Detect which cell encompasses the target text, then output its [X, Y] center coordinate. 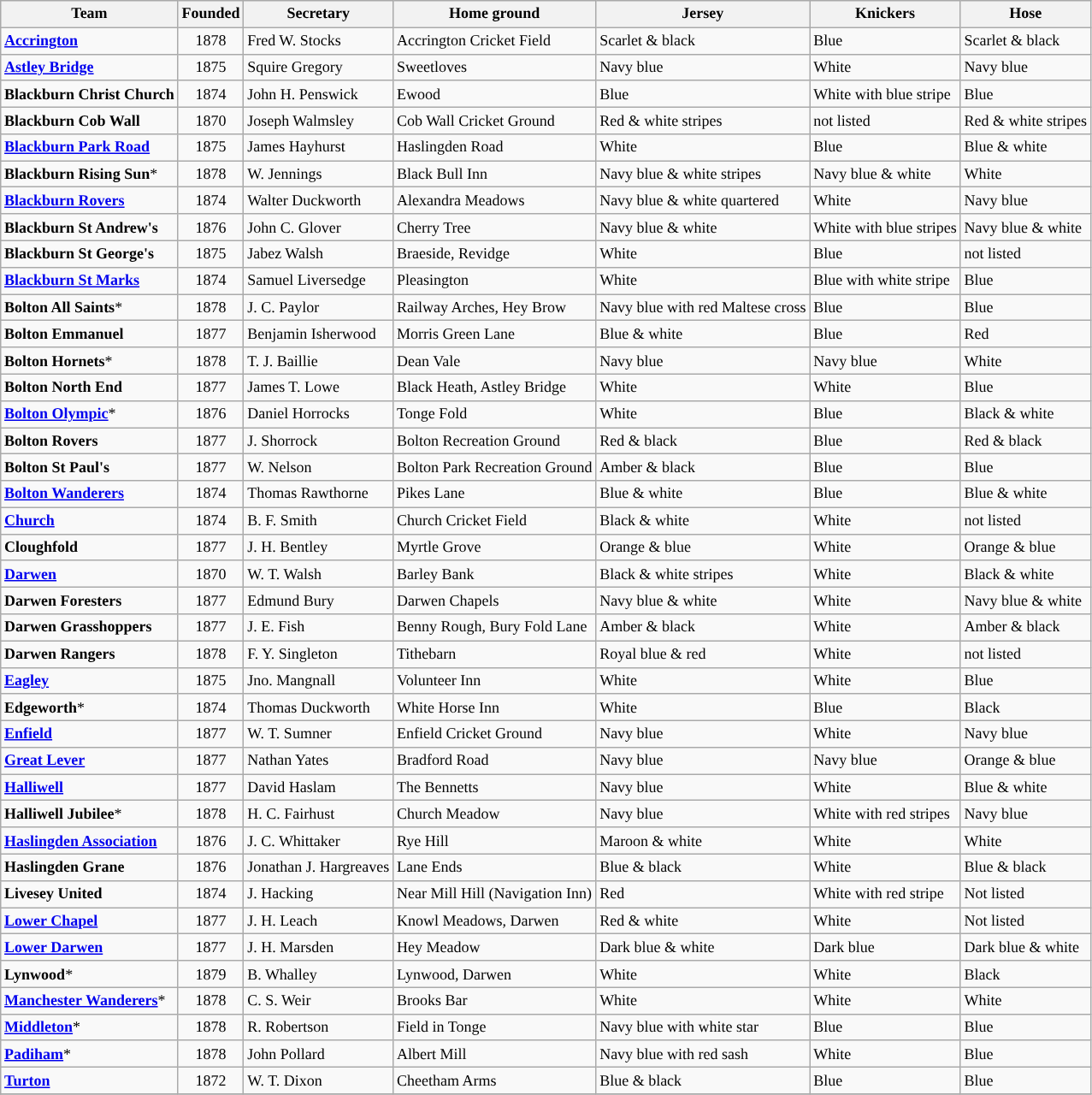
Darwen Chapels [494, 601]
Benny Rough, Bury Fold Lane [494, 628]
Knickers [885, 14]
Cheetham Arms [494, 1081]
Lynwood, Darwen [494, 974]
Darwen Foresters [89, 601]
Red & white [703, 920]
Blackburn St George's [89, 253]
John H. Penswick [318, 94]
J. C. Paylor [318, 308]
Blackburn Rovers [89, 200]
Turton [89, 1081]
Accrington [89, 41]
1879 [210, 974]
Church Meadow [494, 814]
Livesey United [89, 893]
Near Mill Hill (Navigation Inn) [494, 893]
Bradford Road [494, 761]
Great Lever [89, 761]
Bolton Olympic* [89, 414]
David Haslam [318, 787]
Braeside, Revidge [494, 253]
Halliwell Jubilee* [89, 814]
Railway Arches, Hey Brow [494, 308]
White with blue stripes [885, 228]
Haslingden Road [494, 147]
W. Nelson [318, 467]
Nathan Yates [318, 761]
Cherry Tree [494, 228]
James T. Lowe [318, 387]
Darwen Rangers [89, 654]
Jersey [703, 14]
White with red stripe [885, 893]
B. Whalley [318, 974]
Darwen Grasshoppers [89, 628]
Team [89, 14]
Thomas Duckworth [318, 707]
W. T. Sumner [318, 734]
Navy blue with red Maltese cross [703, 308]
Hey Meadow [494, 948]
J. H. Marsden [318, 948]
W. Jennings [318, 175]
Founded [210, 14]
J. C. Whittaker [318, 840]
Samuel Liversedge [318, 281]
Jonathan J. Hargreaves [318, 867]
Barley Bank [494, 573]
Secretary [318, 14]
Ewood [494, 94]
Cob Wall Cricket Ground [494, 120]
The Bennetts [494, 787]
Tithebarn [494, 654]
Bolton Emmanuel [89, 334]
B. F. Smith [318, 520]
Morris Green Lane [494, 334]
Church [89, 520]
Blue with white stripe [885, 281]
Bolton Park Recreation Ground [494, 467]
Enfield Cricket Ground [494, 734]
Daniel Horrocks [318, 414]
Squire Gregory [318, 67]
Albert Mill [494, 1054]
Blackburn Rising Sun* [89, 175]
Blackburn Park Road [89, 147]
John Pollard [318, 1054]
Thomas Rawthorne [318, 494]
Black Heath, Astley Bridge [494, 387]
Tonge Fold [494, 414]
Bolton Hornets* [89, 361]
Blackburn Cob Wall [89, 120]
Cloughfold [89, 547]
W. T. Walsh [318, 573]
Fred W. Stocks [318, 41]
Haslingden Grane [89, 867]
Jabez Walsh [318, 253]
Rye Hill [494, 840]
White with red stripes [885, 814]
Accrington Cricket Field [494, 41]
Dean Vale [494, 361]
Manchester Wanderers* [89, 1001]
Dark blue [885, 948]
C. S. Weir [318, 1001]
F. Y. Singleton [318, 654]
1872 [210, 1081]
Knowl Meadows, Darwen [494, 920]
Blackburn Christ Church [89, 94]
J. H. Bentley [318, 547]
J. H. Leach [318, 920]
White Horse Inn [494, 707]
Sweetloves [494, 67]
H. C. Fairhust [318, 814]
Darwen [89, 573]
White with blue stripe [885, 94]
Bolton Recreation Ground [494, 441]
Myrtle Grove [494, 547]
T. J. Baillie [318, 361]
Pleasington [494, 281]
John C. Glover [318, 228]
Navy blue & white stripes [703, 175]
R. Robertson [318, 1027]
Brooks Bar [494, 1001]
James Hayhurst [318, 147]
J. Hacking [318, 893]
Home ground [494, 14]
Eagley [89, 681]
Walter Duckworth [318, 200]
Bolton All Saints* [89, 308]
Lynwood* [89, 974]
Astley Bridge [89, 67]
Navy blue with red sash [703, 1054]
Maroon & white [703, 840]
Bolton Wanderers [89, 494]
Lower Chapel [89, 920]
Hose [1025, 14]
Lower Darwen [89, 948]
Benjamin Isherwood [318, 334]
Royal blue & red [703, 654]
Halliwell [89, 787]
Edmund Bury [318, 601]
J. E. Fish [318, 628]
Enfield [89, 734]
Church Cricket Field [494, 520]
Alexandra Meadows [494, 200]
Navy blue & white quartered [703, 200]
Volunteer Inn [494, 681]
Jno. Mangnall [318, 681]
Haslingden Association [89, 840]
Middleton* [89, 1027]
Edgeworth* [89, 707]
Blackburn St Marks [89, 281]
Bolton North End [89, 387]
Navy blue with white star [703, 1027]
Bolton St Paul's [89, 467]
Padiham* [89, 1054]
Blackburn St Andrew's [89, 228]
Field in Tonge [494, 1027]
W. T. Dixon [318, 1081]
Bolton Rovers [89, 441]
Black & white stripes [703, 573]
Joseph Walmsley [318, 120]
Black Bull Inn [494, 175]
Pikes Lane [494, 494]
J. Shorrock [318, 441]
Lane Ends [494, 867]
